Scan for the cell matching the given text and deliver its (X, Y) coordinate at center. 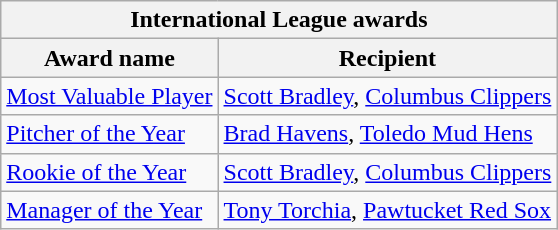
Most Valuable Player (110, 96)
Rookie of the Year (110, 172)
Recipient (388, 58)
Manager of the Year (110, 210)
Pitcher of the Year (110, 134)
Brad Havens, Toledo Mud Hens (388, 134)
Tony Torchia, Pawtucket Red Sox (388, 210)
Award name (110, 58)
International League awards (279, 20)
